Capture the cell that displays the provided text and extract its (X, Y) central coordinate. 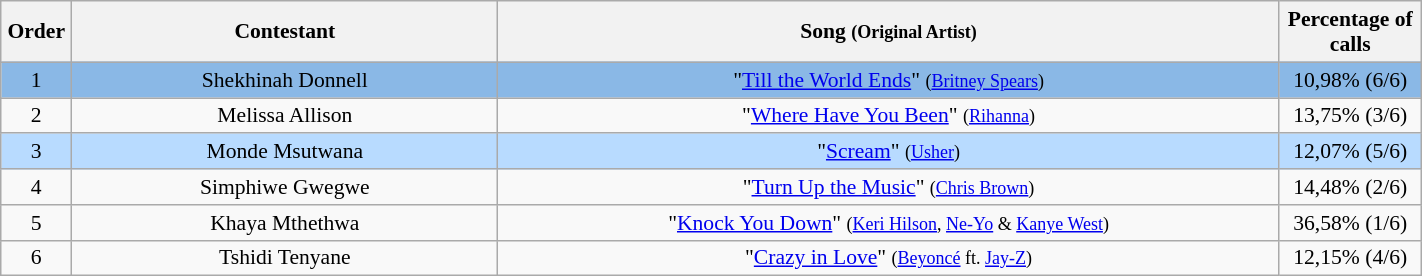
2 (36, 116)
Shekhinah Donnell (285, 80)
"Knock You Down" (Keri Hilson, Ne-Yo & Kanye West) (888, 223)
Khaya Mthethwa (285, 223)
Order (36, 32)
6 (36, 258)
10,98% (6/6) (1350, 80)
12,07% (5/6) (1350, 152)
Contestant (285, 32)
14,48% (2/6) (1350, 187)
36,58% (1/6) (1350, 223)
Simphiwe Gwegwe (285, 187)
12,15% (4/6) (1350, 258)
"Crazy in Love" (Beyoncé ft. Jay-Z) (888, 258)
5 (36, 223)
Percentage of calls (1350, 32)
3 (36, 152)
Song (Original Artist) (888, 32)
Monde Msutwana (285, 152)
"Scream" (Usher) (888, 152)
1 (36, 80)
13,75% (3/6) (1350, 116)
Melissa Allison (285, 116)
"Where Have You Been" (Rihanna) (888, 116)
"Till the World Ends" (Britney Spears) (888, 80)
4 (36, 187)
Tshidi Tenyane (285, 258)
"Turn Up the Music" (Chris Brown) (888, 187)
